Detect which cell encompasses the target text, then output its [X, Y] center coordinate. 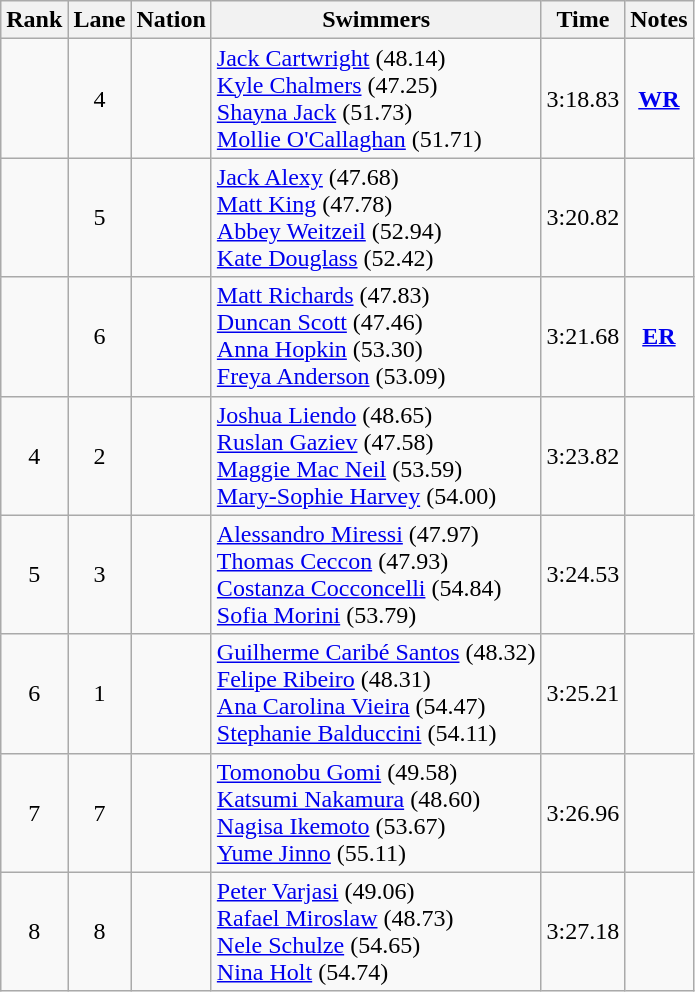
3 [100, 574]
3:27.18 [583, 932]
ER [659, 336]
Peter Varjasi (49.06)Rafael Miroslaw (48.73)Nele Schulze (54.65)Nina Holt (54.74) [376, 932]
Jack Cartwright (48.14)Kyle Chalmers (47.25)Shayna Jack (51.73)Mollie O'Callaghan (51.71) [376, 98]
Tomonobu Gomi (49.58)Katsumi Nakamura (48.60)Nagisa Ikemoto (53.67)Yume Jinno (55.11) [376, 812]
Notes [659, 20]
3:18.83 [583, 98]
Nation [171, 20]
Swimmers [376, 20]
Guilherme Caribé Santos (48.32)Felipe Ribeiro (48.31)Ana Carolina Vieira (54.47)Stephanie Balduccini (54.11) [376, 694]
3:23.82 [583, 456]
Jack Alexy (47.68)Matt King (47.78)Abbey Weitzeil (52.94)Kate Douglass (52.42) [376, 218]
Matt Richards (47.83)Duncan Scott (47.46)Anna Hopkin (53.30)Freya Anderson (53.09) [376, 336]
2 [100, 456]
3:21.68 [583, 336]
3:25.21 [583, 694]
3:20.82 [583, 218]
Alessandro Miressi (47.97)Thomas Ceccon (47.93)Costanza Cocconcelli (54.84)Sofia Morini (53.79) [376, 574]
3:26.96 [583, 812]
Lane [100, 20]
1 [100, 694]
Joshua Liendo (48.65)Ruslan Gaziev (47.58)Maggie Mac Neil (53.59)Mary-Sophie Harvey (54.00) [376, 456]
WR [659, 98]
Time [583, 20]
Rank [34, 20]
3:24.53 [583, 574]
